Capture the cell that displays the provided text and extract its (x, y) central coordinate. 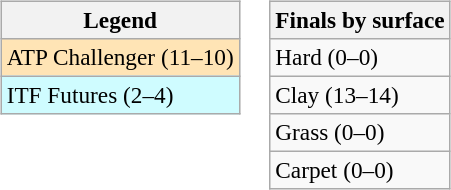
Clay (13–14) (360, 95)
ITF Futures (2–4) (120, 95)
Finals by surface (360, 20)
Hard (0–0) (360, 57)
Legend (120, 20)
ATP Challenger (11–10) (120, 57)
Grass (0–0) (360, 133)
Carpet (0–0) (360, 171)
